Return (x, y) of the center of cell containing provided text 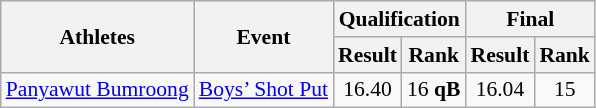
Boys’ Shot Put (264, 90)
16.04 (500, 90)
16.40 (368, 90)
Panyawut Bumroong (98, 90)
Final (530, 19)
Qualification (399, 19)
Athletes (98, 36)
Event (264, 36)
15 (564, 90)
16 qB (434, 90)
